Detect which cell encompasses the target text, then output its [x, y] center coordinate. 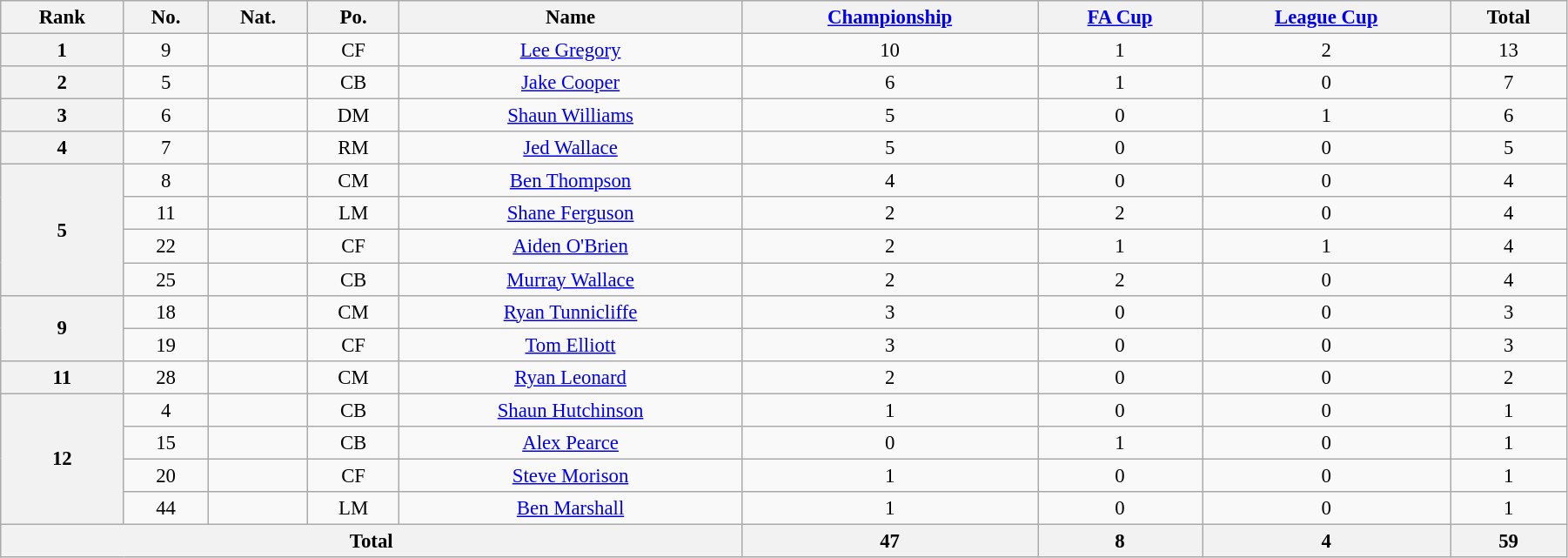
Lee Gregory [570, 50]
Name [570, 17]
Alex Pearce [570, 443]
47 [890, 541]
Po. [353, 17]
44 [166, 508]
Aiden O'Brien [570, 246]
RM [353, 148]
59 [1509, 541]
25 [166, 279]
Ben Marshall [570, 508]
Shaun Hutchinson [570, 410]
19 [166, 345]
FA Cup [1121, 17]
Jed Wallace [570, 148]
Shaun Williams [570, 116]
Ben Thompson [570, 181]
Ryan Tunnicliffe [570, 312]
No. [166, 17]
28 [166, 377]
18 [166, 312]
12 [63, 459]
Shane Ferguson [570, 213]
Tom Elliott [570, 345]
20 [166, 475]
DM [353, 116]
Steve Morison [570, 475]
Murray Wallace [570, 279]
Rank [63, 17]
Jake Cooper [570, 83]
10 [890, 50]
Championship [890, 17]
Nat. [258, 17]
22 [166, 246]
15 [166, 443]
League Cup [1326, 17]
13 [1509, 50]
Ryan Leonard [570, 377]
